Return the [X, Y] coordinate for the center point of the cell that contains the specified text.  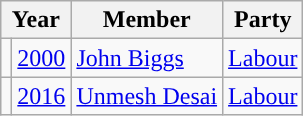
Unmesh Desai [147, 96]
John Biggs [147, 58]
2016 [42, 96]
Member [147, 20]
Party [263, 20]
Year [36, 20]
2000 [42, 58]
